Output the [x, y] coordinate of the center of the cell containing the given text.  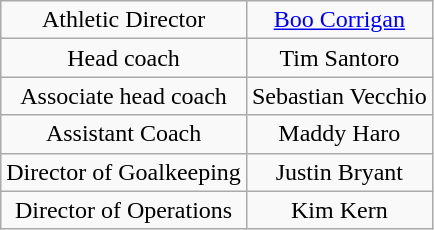
Boo Corrigan [339, 20]
Director of Operations [124, 210]
Sebastian Vecchio [339, 96]
Athletic Director [124, 20]
Assistant Coach [124, 134]
Kim Kern [339, 210]
Associate head coach [124, 96]
Director of Goalkeeping [124, 172]
Tim Santoro [339, 58]
Justin Bryant [339, 172]
Head coach [124, 58]
Maddy Haro [339, 134]
